Identify which cell holds the provided text, then report its (x, y) central coordinate. 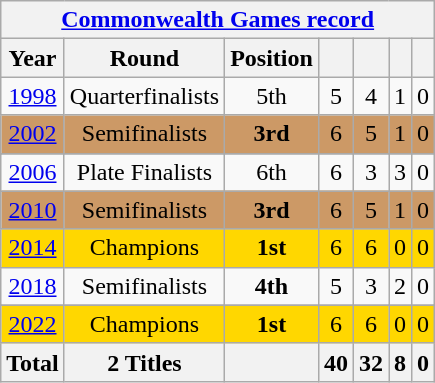
8 (400, 362)
Round (144, 58)
2 (400, 286)
Position (272, 58)
2022 (33, 324)
Quarterfinalists (144, 96)
2018 (33, 286)
4 (370, 96)
2014 (33, 248)
40 (336, 362)
5th (272, 96)
Year (33, 58)
32 (370, 362)
2 Titles (144, 362)
Plate Finalists (144, 172)
6th (272, 172)
2002 (33, 134)
Commonwealth Games record (218, 20)
Total (33, 362)
1998 (33, 96)
4th (272, 286)
2006 (33, 172)
2010 (33, 210)
